Output the [X, Y] coordinate of the center of the cell containing the given text.  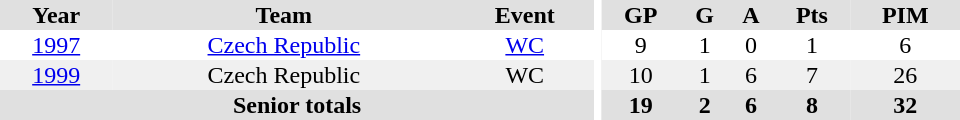
8 [812, 105]
Year [56, 15]
10 [641, 75]
19 [641, 105]
PIM [905, 15]
Event [524, 15]
GP [641, 15]
2 [705, 105]
1997 [56, 45]
0 [752, 45]
9 [641, 45]
A [752, 15]
1999 [56, 75]
7 [812, 75]
32 [905, 105]
Senior totals [297, 105]
26 [905, 75]
Pts [812, 15]
Team [284, 15]
G [705, 15]
